Scan for the cell matching the given text and deliver its [x, y] coordinate at center. 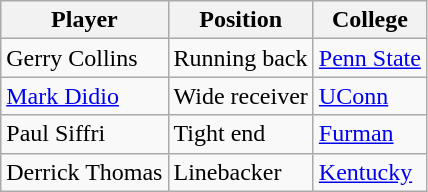
Penn State [370, 58]
College [370, 20]
UConn [370, 96]
Gerry Collins [84, 58]
Position [240, 20]
Derrick Thomas [84, 172]
Wide receiver [240, 96]
Linebacker [240, 172]
Furman [370, 134]
Tight end [240, 134]
Paul Siffri [84, 134]
Mark Didio [84, 96]
Kentucky [370, 172]
Player [84, 20]
Running back [240, 58]
